From the cell containing the given text, extract its center point as (X, Y) coordinate. 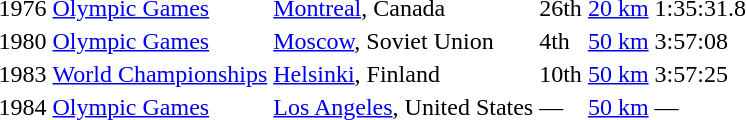
World Championships (160, 74)
Helsinki, Finland (404, 74)
10th (561, 74)
Olympic Games (160, 41)
Moscow, Soviet Union (404, 41)
4th (561, 41)
